Determine the [X, Y] coordinate at the center of the cell enclosing the given text.  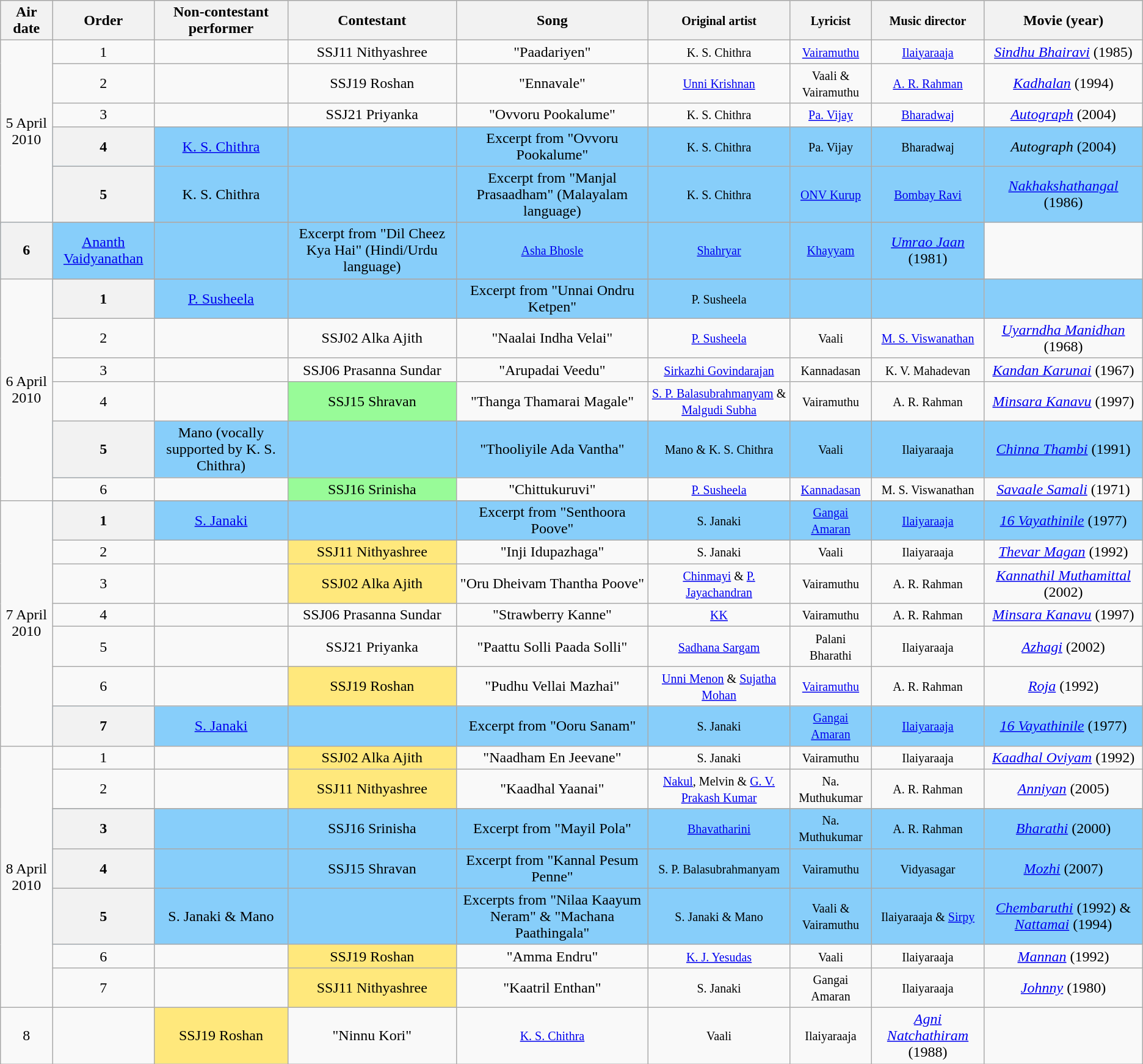
Agni Natchathiram (1988) [927, 1035]
Chinmayi & P. Jayachandran [719, 584]
8 April 2010 [27, 876]
Chembaruthi (1992) & Nattamai (1994) [1064, 916]
"Ninnu Kori" [372, 1035]
Mozhi (2007) [1064, 869]
6 April 2010 [27, 390]
Asha Bhosle [552, 250]
Kannathil Muthamittal (2002) [1064, 584]
"Amma Endru" [552, 956]
Excerpt from "Unnai Ondru Ketpen" [552, 298]
Roja (1992) [1064, 687]
Palani Bharathi [831, 646]
Anniyan (2005) [1064, 789]
Excerpt from "Kannal Pesum Penne" [552, 869]
Unni Krishnan [719, 83]
"Naadham En Jeevane" [552, 757]
Ananth Vaidyanathan [104, 250]
Mano & K. S. Chithra [719, 449]
Nakul, Melvin & G. V. Prakash Kumar [719, 789]
Excerpt from "Mayil Pola" [552, 828]
Excerpts from "Nilaa Kaayum Neram" & "Machana Paathingala" [552, 916]
Non-contestant performer [221, 21]
Excerpt from "Ovvoru Pookalume" [552, 147]
"Pudhu Vellai Mazhai" [552, 687]
K. V. Mahadevan [927, 370]
Sindhu Bhairavi (1985) [1064, 52]
Sirkazhi Govindarajan [719, 370]
Excerpt from "Dil Cheez Kya Hai" (Hindi/Urdu language) [372, 250]
Kadhalan (1994) [1064, 83]
Thevar Magan (1992) [1064, 552]
Khayyam [831, 250]
Bharathi (2000) [1064, 828]
Air date [27, 21]
Umrao Jaan (1981) [927, 250]
"Ennavale" [552, 83]
ONV Kurup [831, 194]
5 April 2010 [27, 131]
Sadhana Sargam [719, 646]
Johnny (1980) [1064, 987]
"Thooliyile Ada Vantha" [552, 449]
Shahryar [719, 250]
"Kaadhal Yaanai" [552, 789]
"Kaatril Enthan" [552, 987]
Savaale Samali (1971) [1064, 489]
8 [27, 1035]
7 April 2010 [27, 623]
Bhavatharini [719, 828]
Excerpt from "Senthoora Poove" [552, 520]
S. P. Balasubrahmanyam & Malgudi Subha [719, 401]
"Paadariyen" [552, 52]
Bombay Ravi [927, 194]
Song [552, 21]
Nakhakshathangal (1986) [1064, 194]
Order [104, 21]
Ilaiyaraaja & Sirpy [927, 916]
Mano (vocally supported by K. S. Chithra) [221, 449]
Vidyasagar [927, 869]
Contestant [372, 21]
Music director [927, 21]
Mannan (1992) [1064, 956]
"Ovvoru Pookalume" [552, 115]
S. P. Balasubrahmanyam [719, 869]
KK [719, 615]
"Paattu Solli Paada Solli" [552, 646]
Excerpt from "Ooru Sanam" [552, 726]
"Strawberry Kanne" [552, 615]
Uyarndha Manidhan (1968) [1064, 338]
Lyricist [831, 21]
"Chittukuruvi" [552, 489]
"Oru Dheivam Thantha Poove" [552, 584]
"Arupadai Veedu" [552, 370]
Chinna Thambi (1991) [1064, 449]
K. J. Yesudas [719, 956]
Azhagi (2002) [1064, 646]
Movie (year) [1064, 21]
"Thanga Thamarai Magale" [552, 401]
Unni Menon & Sujatha Mohan [719, 687]
Original artist [719, 21]
Kaadhal Oviyam (1992) [1064, 757]
"Inji Idupazhaga" [552, 552]
Kandan Karunai (1967) [1064, 370]
"Naalai Indha Velai" [552, 338]
Excerpt from "Manjal Prasaadham" (Malayalam language) [552, 194]
